Return (x, y) of the center of cell containing provided text 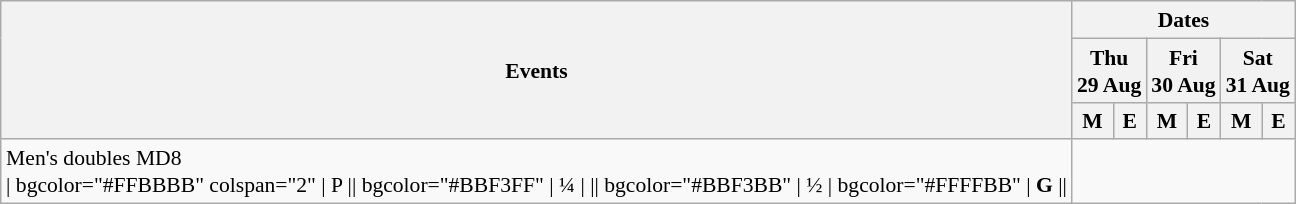
Sat31 Aug (1258, 70)
Dates (1184, 20)
Thu29 Aug (1109, 70)
Events (536, 70)
Fri30 Aug (1183, 70)
Men's doubles MD8| bgcolor="#FFBBBB" colspan="2" | P || bgcolor="#BBF3FF" | ¼ | || bgcolor="#BBF3BB" | ½ | bgcolor="#FFFFBB" | G || (536, 171)
